Return (X, Y) of the center of cell containing provided text 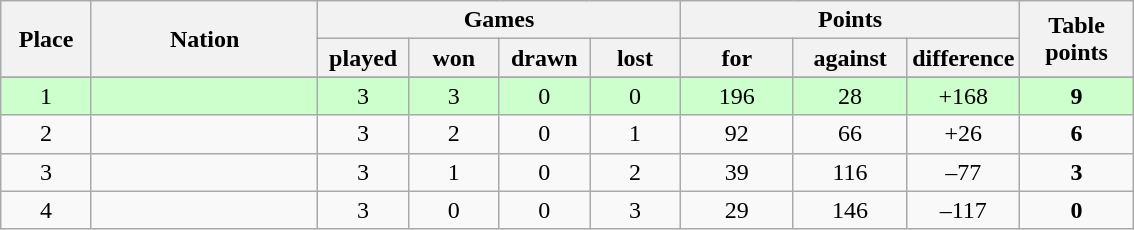
9 (1076, 96)
against (850, 58)
4 (46, 210)
–77 (964, 172)
92 (736, 134)
played (364, 58)
won (454, 58)
Games (499, 20)
196 (736, 96)
Place (46, 39)
66 (850, 134)
146 (850, 210)
Tablepoints (1076, 39)
29 (736, 210)
–117 (964, 210)
+168 (964, 96)
28 (850, 96)
Points (850, 20)
for (736, 58)
difference (964, 58)
116 (850, 172)
drawn (544, 58)
Nation (204, 39)
6 (1076, 134)
lost (636, 58)
+26 (964, 134)
39 (736, 172)
